For the text-containing cell, return its midpoint in (X, Y) coordinate format. 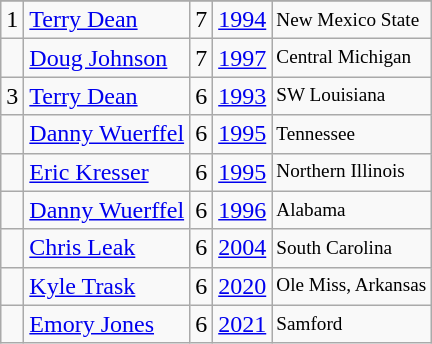
Chris Leak (107, 248)
Doug Johnson (107, 58)
Emory Jones (107, 324)
Alabama (352, 210)
New Mexico State (352, 20)
1994 (242, 20)
SW Louisiana (352, 96)
Tennessee (352, 134)
Kyle Trask (107, 286)
Eric Kresser (107, 172)
Samford (352, 324)
Ole Miss, Arkansas (352, 286)
2020 (242, 286)
1997 (242, 58)
South Carolina (352, 248)
2021 (242, 324)
Northern Illinois (352, 172)
3 (12, 96)
1993 (242, 96)
1 (12, 20)
2004 (242, 248)
Central Michigan (352, 58)
1996 (242, 210)
